Capture the cell that displays the provided text and extract its (X, Y) central coordinate. 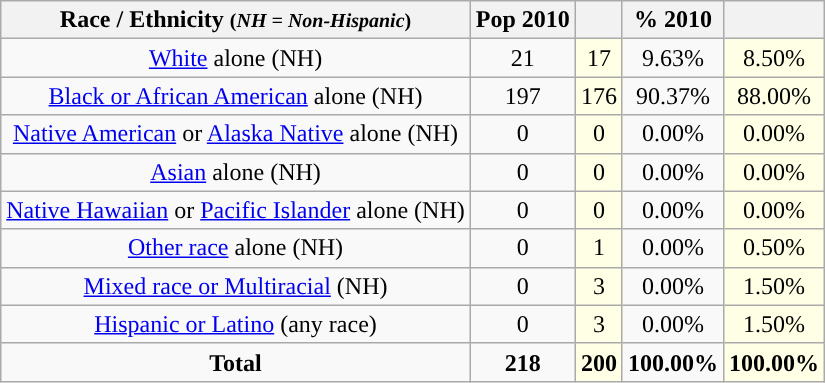
1 (598, 248)
Native Hawaiian or Pacific Islander alone (NH) (236, 210)
Asian alone (NH) (236, 172)
Mixed race or Multiracial (NH) (236, 286)
% 2010 (672, 20)
90.37% (672, 96)
200 (598, 362)
Native American or Alaska Native alone (NH) (236, 134)
197 (522, 96)
8.50% (774, 58)
218 (522, 362)
88.00% (774, 96)
Pop 2010 (522, 20)
0.50% (774, 248)
Black or African American alone (NH) (236, 96)
Other race alone (NH) (236, 248)
17 (598, 58)
White alone (NH) (236, 58)
Hispanic or Latino (any race) (236, 324)
21 (522, 58)
176 (598, 96)
9.63% (672, 58)
Total (236, 362)
Race / Ethnicity (NH = Non-Hispanic) (236, 20)
